Capture the cell that displays the provided text and extract its [X, Y] central coordinate. 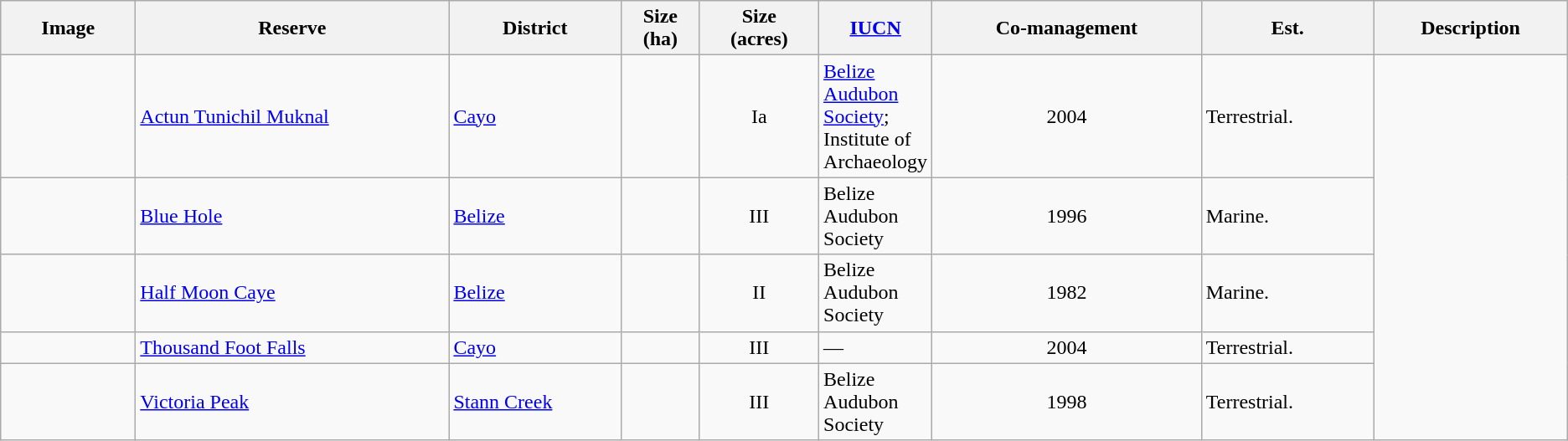
Victoria Peak [292, 402]
Co-management [1067, 28]
1998 [1067, 402]
Est. [1287, 28]
Size(acres) [759, 28]
IUCN [876, 28]
II [759, 293]
Reserve [292, 28]
— [876, 347]
Half Moon Caye [292, 293]
Stann Creek [535, 402]
Size(ha) [660, 28]
Thousand Foot Falls [292, 347]
Actun Tunichil Muknal [292, 116]
Belize Audubon Society; Institute of Archaeology [876, 116]
Blue Hole [292, 216]
1982 [1067, 293]
Description [1471, 28]
1996 [1067, 216]
Ia [759, 116]
Image [69, 28]
District [535, 28]
